Extract the [X, Y] coordinate from the center of the cell holding the provided text.  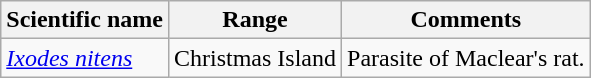
Ixodes nitens [85, 58]
Christmas Island [254, 58]
Scientific name [85, 20]
Parasite of Maclear's rat. [466, 58]
Comments [466, 20]
Range [254, 20]
